Locate the cell with the specified text and output its (X, Y) center coordinate. 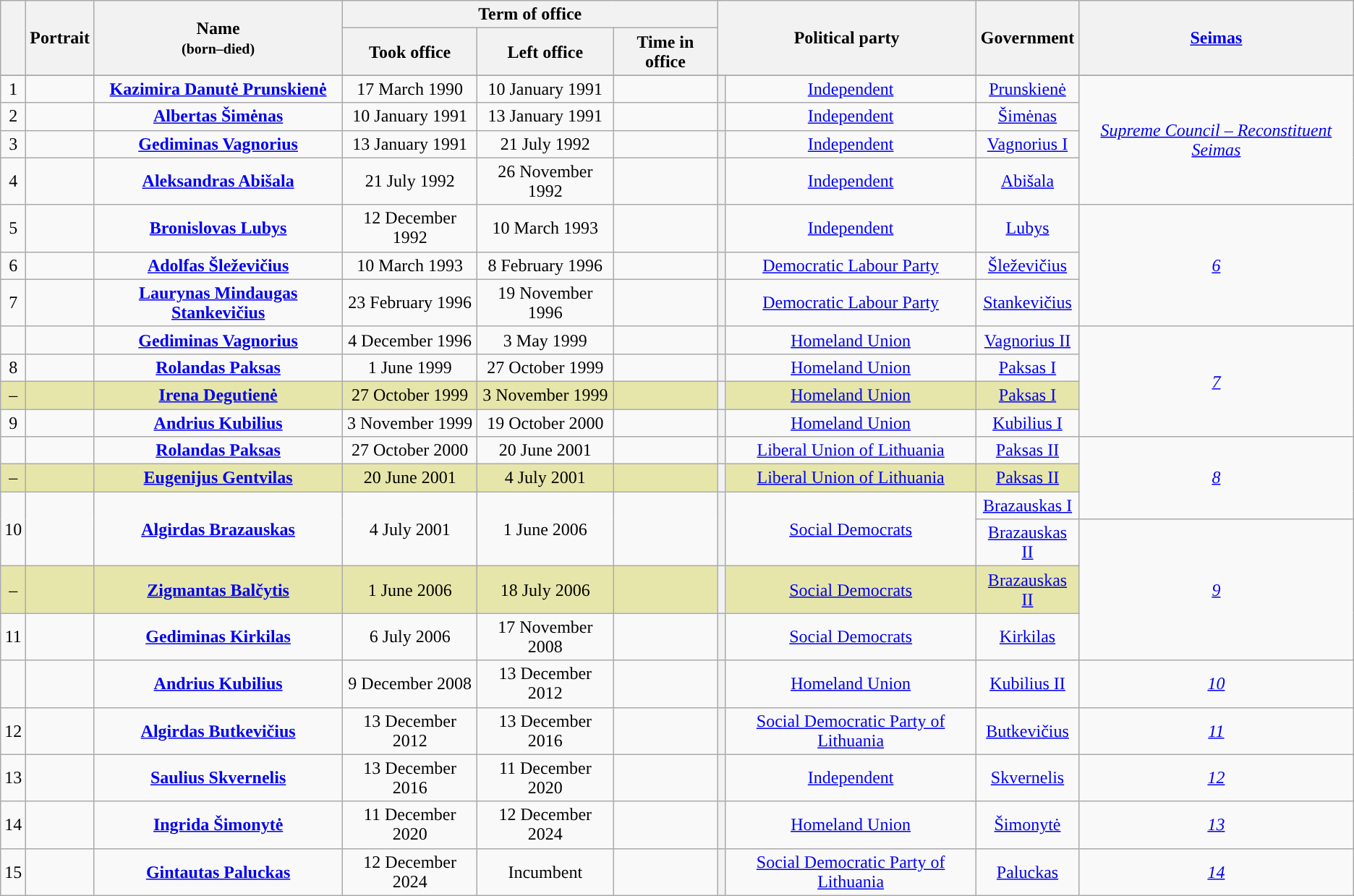
1 June 1999 (410, 367)
Irena Degutienė (218, 395)
Stankevičius (1027, 302)
19 November 1996 (545, 302)
2 (13, 116)
Bronislovas Lubys (218, 229)
Laurynas Mindaugas Stankevičius (218, 302)
Supreme Council – Reconstituent Seimas (1217, 140)
Portrait (60, 38)
Took office (410, 52)
Šimonytė (1027, 824)
Seimas (1217, 38)
Kirkilas (1027, 636)
Name(born–died) (218, 38)
Brazauskas I (1027, 505)
Vagnorius I (1027, 144)
Gediminas Kirkilas (218, 636)
Kubilius II (1027, 684)
Adolfas Šleževičius (218, 265)
17 March 1990 (410, 89)
Incumbent (545, 872)
17 November 2008 (545, 636)
26 November 1992 (545, 181)
Time in office (665, 52)
Skvernelis (1027, 778)
23 February 1996 (410, 302)
Algirdas Butkevičius (218, 730)
27 October 2000 (410, 451)
Butkevičius (1027, 730)
Kubilius I (1027, 423)
9 December 2008 (410, 684)
6 July 2006 (410, 636)
Kazimira Danutė Prunskienė (218, 89)
3 (13, 144)
5 (13, 229)
1 (13, 89)
4 December 1996 (410, 340)
Ingrida Šimonytė (218, 824)
Paluckas (1027, 872)
Algirdas Brazauskas (218, 529)
Albertas Šimėnas (218, 116)
Government (1027, 38)
Abišala (1027, 181)
Šimėnas (1027, 116)
18 July 2006 (545, 590)
12 December 1992 (410, 229)
Zigmantas Balčytis (218, 590)
Gintautas Paluckas (218, 872)
4 (13, 181)
Šleževičius (1027, 265)
Eugenijus Gentvilas (218, 478)
Aleksandras Abišala (218, 181)
Saulius Skvernelis (218, 778)
Political party (847, 38)
Left office (545, 52)
Term of office (530, 14)
19 October 2000 (545, 423)
Lubys (1027, 229)
Vagnorius II (1027, 340)
Prunskienė (1027, 89)
15 (13, 872)
3 May 1999 (545, 340)
8 February 1996 (545, 265)
